Determine the (x, y) coordinate at the center of the cell enclosing the given text.  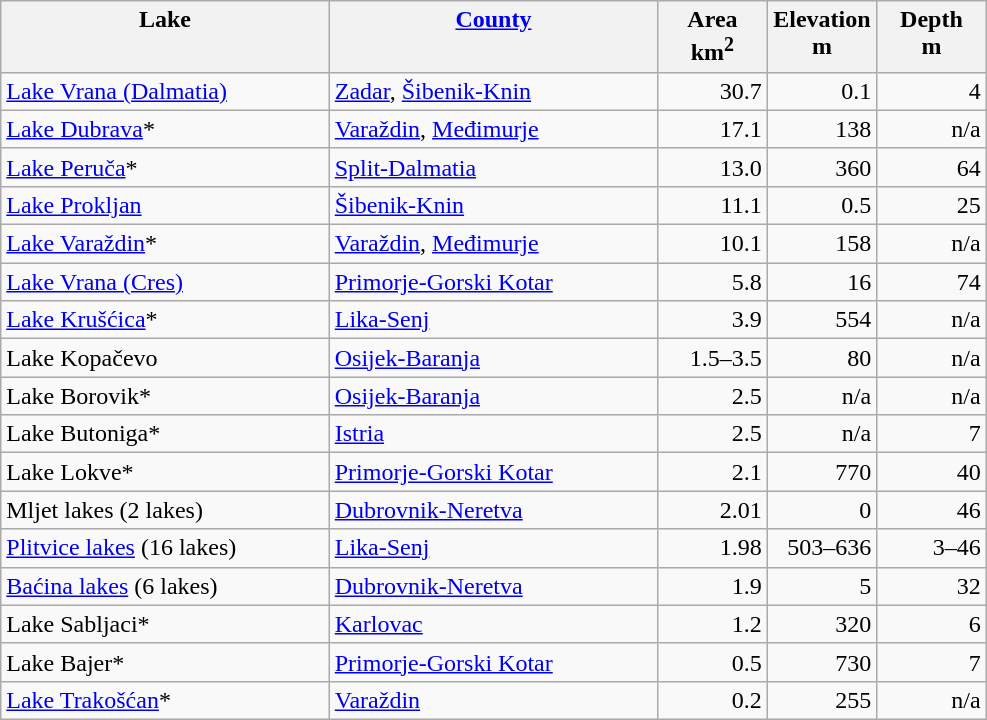
Lake Dubrava* (165, 129)
Istria (493, 434)
Elevation m (822, 37)
6 (932, 624)
Zadar, Šibenik-Knin (493, 91)
11.1 (712, 205)
Šibenik-Knin (493, 205)
1.2 (712, 624)
2.1 (712, 472)
30.7 (712, 91)
Lake Varaždin* (165, 244)
16 (822, 282)
255 (822, 700)
Area km2 (712, 37)
Karlovac (493, 624)
730 (822, 662)
13.0 (712, 167)
2.01 (712, 510)
64 (932, 167)
Lake Trakošćan* (165, 700)
1.9 (712, 586)
158 (822, 244)
Split-Dalmatia (493, 167)
503–636 (822, 548)
Mljet lakes (2 lakes) (165, 510)
5 (822, 586)
Depth m (932, 37)
County (493, 37)
4 (932, 91)
74 (932, 282)
40 (932, 472)
Lake Borovik* (165, 396)
Lake Prokljan (165, 205)
10.1 (712, 244)
Lake Krušćica* (165, 320)
Lake Bajer* (165, 662)
25 (932, 205)
0.1 (822, 91)
3–46 (932, 548)
32 (932, 586)
Lake Sabljaci* (165, 624)
554 (822, 320)
Lake Lokve* (165, 472)
0.2 (712, 700)
320 (822, 624)
Lake Peruča* (165, 167)
1.98 (712, 548)
Varaždin (493, 700)
Baćina lakes (6 lakes) (165, 586)
Lake Vrana (Dalmatia) (165, 91)
138 (822, 129)
770 (822, 472)
3.9 (712, 320)
Lake (165, 37)
46 (932, 510)
Plitvice lakes (16 lakes) (165, 548)
5.8 (712, 282)
17.1 (712, 129)
Lake Kopačevo (165, 358)
Lake Butoniga* (165, 434)
360 (822, 167)
0 (822, 510)
80 (822, 358)
1.5–3.5 (712, 358)
Lake Vrana (Cres) (165, 282)
